Output the (X, Y) coordinate of the center of the cell containing the given text.  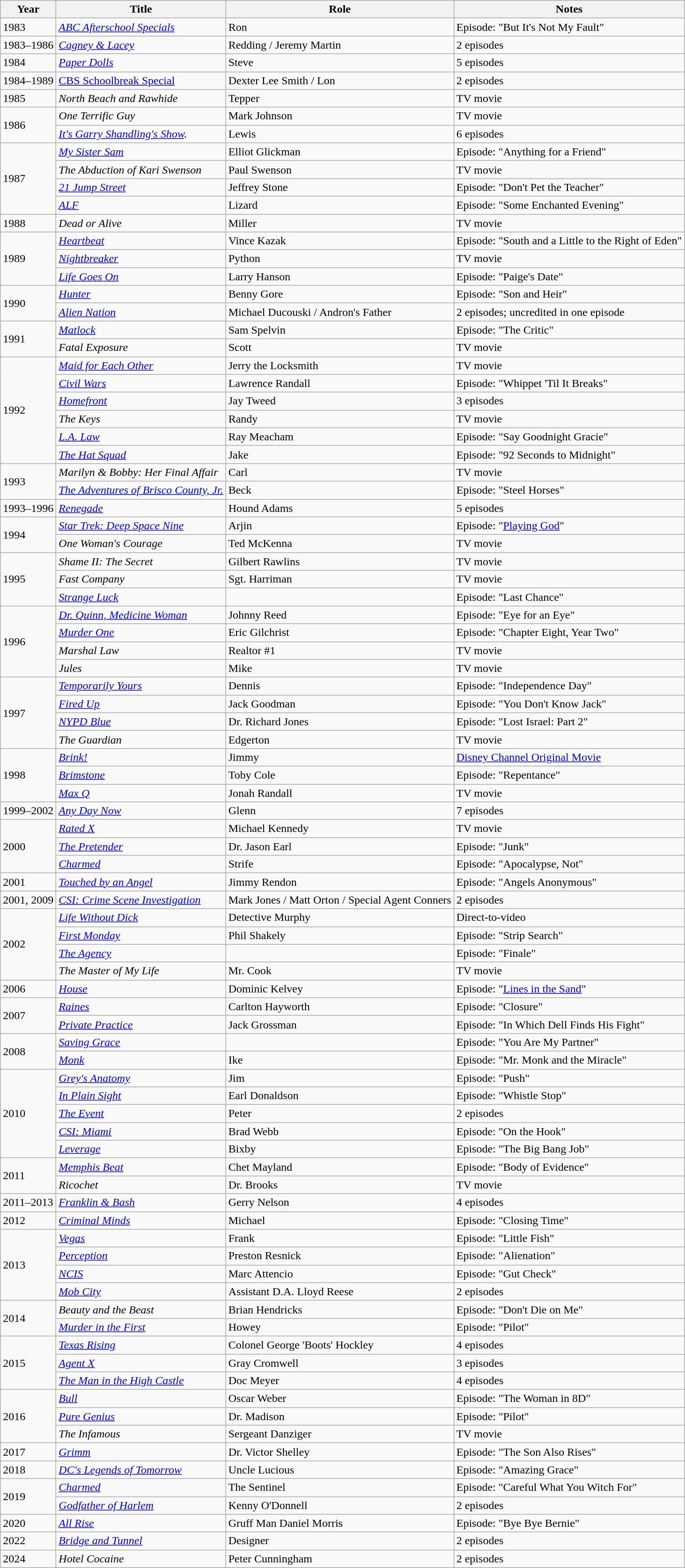
Brimstone (141, 775)
1984 (28, 63)
2010 (28, 1113)
Memphis Beat (141, 1167)
Episode: "Last Chance" (569, 597)
Randy (340, 419)
Vince Kazak (340, 241)
Episode: "Push" (569, 1078)
2019 (28, 1496)
Heartbeat (141, 241)
Temporarily Yours (141, 686)
1983 (28, 27)
Arjin (340, 526)
2011 (28, 1176)
Leverage (141, 1149)
Dominic Kelvey (340, 989)
Hound Adams (340, 508)
2022 (28, 1541)
Private Practice (141, 1024)
Episode: "Eye for an Eye" (569, 615)
Fired Up (141, 704)
Designer (340, 1541)
Matlock (141, 330)
Ike (340, 1060)
Dr. Victor Shelley (340, 1452)
Carl (340, 472)
Episode: "Whippet 'Til It Breaks" (569, 383)
Sgt. Harriman (340, 579)
Marshal Law (141, 650)
Episode: "Body of Evidence" (569, 1167)
Dr. Jason Earl (340, 846)
Alien Nation (141, 312)
Larry Hanson (340, 277)
1987 (28, 178)
Godfather of Harlem (141, 1505)
The Guardian (141, 739)
6 episodes (569, 134)
Jack Grossman (340, 1024)
Python (340, 259)
1999–2002 (28, 811)
Civil Wars (141, 383)
Lawrence Randall (340, 383)
Michael (340, 1220)
First Monday (141, 935)
ALF (141, 205)
The Pretender (141, 846)
Dennis (340, 686)
1996 (28, 642)
Gray Cromwell (340, 1363)
In Plain Sight (141, 1096)
Episode: "Strip Search" (569, 935)
1998 (28, 775)
Title (141, 9)
Beauty and the Beast (141, 1309)
Ron (340, 27)
Any Day Now (141, 811)
Jim (340, 1078)
1991 (28, 339)
Episode: "The Critic" (569, 330)
Brad Webb (340, 1131)
Episode: "The Son Also Rises" (569, 1452)
It's Garry Shandling's Show. (141, 134)
Hunter (141, 294)
Ted McKenna (340, 544)
Fatal Exposure (141, 348)
Paper Dolls (141, 63)
2016 (28, 1416)
Episode: "Mr. Monk and the Miracle" (569, 1060)
The Master of My Life (141, 971)
Episode: "Chapter Eight, Year Two" (569, 633)
2008 (28, 1051)
Episode: "Little Fish" (569, 1238)
2017 (28, 1452)
The Event (141, 1114)
Max Q (141, 793)
Bixby (340, 1149)
Elliot Glickman (340, 152)
Dexter Lee Smith / Lon (340, 80)
Tepper (340, 98)
Gruff Man Daniel Morris (340, 1523)
Criminal Minds (141, 1220)
Episode: "92 Seconds to Midnight" (569, 454)
Life Goes On (141, 277)
Dr. Madison (340, 1416)
Marc Attencio (340, 1274)
Texas Rising (141, 1345)
Episode: "Bye Bye Bernie" (569, 1523)
1989 (28, 259)
Dr. Richard Jones (340, 722)
Shame II: The Secret (141, 562)
Raines (141, 1006)
The Keys (141, 419)
ABC Afterschool Specials (141, 27)
2001 (28, 882)
The Adventures of Brisco County, Jr. (141, 490)
Eric Gilchrist (340, 633)
Lizard (340, 205)
Strange Luck (141, 597)
7 episodes (569, 811)
Homefront (141, 401)
One Terrific Guy (141, 116)
Episode: "Lines in the Sand" (569, 989)
1994 (28, 535)
1997 (28, 713)
Johnny Reed (340, 615)
1983–1986 (28, 45)
Episode: "Repentance" (569, 775)
Episode: "Independence Day" (569, 686)
Episode: "Alienation" (569, 1256)
2024 (28, 1559)
Life Without Dick (141, 918)
Episode: "Whistle Stop" (569, 1096)
21 Jump Street (141, 187)
Earl Donaldson (340, 1096)
Steve (340, 63)
House (141, 989)
Assistant D.A. Lloyd Reese (340, 1291)
Murder One (141, 633)
Carlton Hayworth (340, 1006)
Maid for Each Other (141, 365)
The Infamous (141, 1434)
Episode: "Apocalypse, Not" (569, 864)
The Agency (141, 953)
Jerry the Locksmith (340, 365)
1993 (28, 481)
Episode: "Lost Israel: Part 2" (569, 722)
Jeffrey Stone (340, 187)
Strife (340, 864)
2020 (28, 1523)
Murder in the First (141, 1327)
Paul Swenson (340, 169)
Jake (340, 454)
Colonel George 'Boots' Hockley (340, 1345)
Year (28, 9)
Sam Spelvin (340, 330)
Episode: "You Are My Partner" (569, 1042)
Perception (141, 1256)
Bridge and Tunnel (141, 1541)
Jimmy Rendon (340, 882)
Episode: "Playing God" (569, 526)
L.A. Law (141, 437)
DC's Legends of Tomorrow (141, 1470)
Episode: "Junk" (569, 846)
Star Trek: Deep Space Nine (141, 526)
Episode: "South and a Little to the Right of Eden" (569, 241)
Beck (340, 490)
Episode: "Gut Check" (569, 1274)
Realtor #1 (340, 650)
Gilbert Rawlins (340, 562)
The Abduction of Kari Swenson (141, 169)
1988 (28, 223)
Episode: "Don't Die on Me" (569, 1309)
2 episodes; uncredited in one episode (569, 312)
Dead or Alive (141, 223)
Agent X (141, 1363)
Episode: "Son and Heir" (569, 294)
Gerry Nelson (340, 1203)
Mark Johnson (340, 116)
Mike (340, 668)
Episode: "On the Hook" (569, 1131)
Miller (340, 223)
Doc Meyer (340, 1381)
Phil Shakely (340, 935)
Glenn (340, 811)
Hotel Cocaine (141, 1559)
All Rise (141, 1523)
Dr. Quinn, Medicine Woman (141, 615)
One Woman's Courage (141, 544)
Brink! (141, 757)
Rated X (141, 829)
2002 (28, 944)
1984–1989 (28, 80)
Chet Mayland (340, 1167)
Mr. Cook (340, 971)
Marilyn & Bobby: Her Final Affair (141, 472)
2006 (28, 989)
Episode: "Amazing Grace" (569, 1470)
Jules (141, 668)
Touched by an Angel (141, 882)
Episode: "Anything for a Friend" (569, 152)
Monk (141, 1060)
CSI: Crime Scene Investigation (141, 900)
2001, 2009 (28, 900)
Dr. Brooks (340, 1185)
Ricochet (141, 1185)
The Sentinel (340, 1488)
2011–2013 (28, 1203)
Franklin & Bash (141, 1203)
Episode: "You Don't Know Jack" (569, 704)
Episode: "The Big Bang Job" (569, 1149)
NYPD Blue (141, 722)
Sergeant Danziger (340, 1434)
Fast Company (141, 579)
2007 (28, 1015)
Grimm (141, 1452)
Edgerton (340, 739)
Role (340, 9)
Uncle Lucious (340, 1470)
Episode: "Closing Time" (569, 1220)
Scott (340, 348)
Grey's Anatomy (141, 1078)
Mark Jones / Matt Orton / Special Agent Conners (340, 900)
Peter (340, 1114)
The Man in the High Castle (141, 1381)
Kenny O'Donnell (340, 1505)
Jay Tweed (340, 401)
Redding / Jeremy Martin (340, 45)
Disney Channel Original Movie (569, 757)
Episode: "Careful What You Witch For" (569, 1488)
Episode: "Some Enchanted Evening" (569, 205)
Nightbreaker (141, 259)
Preston Resnick (340, 1256)
1990 (28, 303)
Episode: "Steel Horses" (569, 490)
Vegas (141, 1238)
Toby Cole (340, 775)
Lewis (340, 134)
Episode: "Finale" (569, 953)
Brian Hendricks (340, 1309)
The Hat Squad (141, 454)
1995 (28, 579)
Episode: "Paige's Date" (569, 277)
North Beach and Rawhide (141, 98)
Jonah Randall (340, 793)
Bull (141, 1399)
Peter Cunningham (340, 1559)
Episode: "Don't Pet the Teacher" (569, 187)
Episode: "The Woman in 8D" (569, 1399)
1986 (28, 125)
2013 (28, 1265)
Benny Gore (340, 294)
Episode: "But It's Not My Fault" (569, 27)
Notes (569, 9)
2018 (28, 1470)
2012 (28, 1220)
Oscar Weber (340, 1399)
1992 (28, 410)
Saving Grace (141, 1042)
Mob City (141, 1291)
1985 (28, 98)
Michael Kennedy (340, 829)
2000 (28, 846)
Episode: "Angels Anonymous" (569, 882)
Episode: "Say Goodnight Gracie" (569, 437)
Jimmy (340, 757)
My Sister Sam (141, 152)
1993–1996 (28, 508)
Pure Genius (141, 1416)
Jack Goodman (340, 704)
CBS Schoolbreak Special (141, 80)
Episode: "Closure" (569, 1006)
Direct-to-video (569, 918)
NCIS (141, 1274)
Frank (340, 1238)
2015 (28, 1363)
Detective Murphy (340, 918)
Renegade (141, 508)
Howey (340, 1327)
2014 (28, 1318)
Ray Meacham (340, 437)
Michael Ducouski / Andron's Father (340, 312)
CSI: Miami (141, 1131)
Cagney & Lacey (141, 45)
Episode: "In Which Dell Finds His Fight" (569, 1024)
